Detect which cell encompasses the target text, then output its (X, Y) center coordinate. 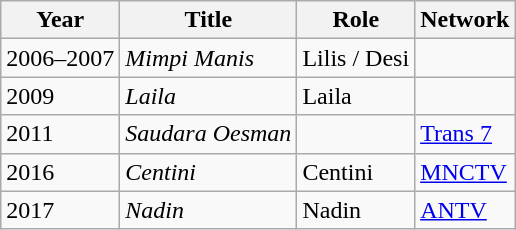
2009 (60, 96)
Network (465, 20)
MNCTV (465, 172)
Lilis / Desi (356, 58)
Trans 7 (465, 134)
Saudara Oesman (208, 134)
ANTV (465, 210)
Role (356, 20)
Year (60, 20)
2011 (60, 134)
2006–2007 (60, 58)
Mimpi Manis (208, 58)
2016 (60, 172)
2017 (60, 210)
Title (208, 20)
